Identify which cell holds the provided text, then report its [X, Y] central coordinate. 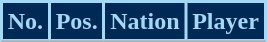
Nation [145, 22]
No. [26, 22]
Pos. [76, 22]
Player [226, 22]
